Identify which cell holds the provided text, then report its (X, Y) central coordinate. 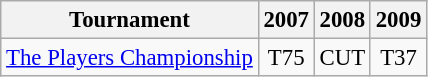
2008 (342, 20)
The Players Championship (130, 58)
T37 (398, 58)
Tournament (130, 20)
2009 (398, 20)
2007 (286, 20)
T75 (286, 58)
CUT (342, 58)
